Pinpoint the cell where the given text exists, returning its (x, y) midpoint coordinate. 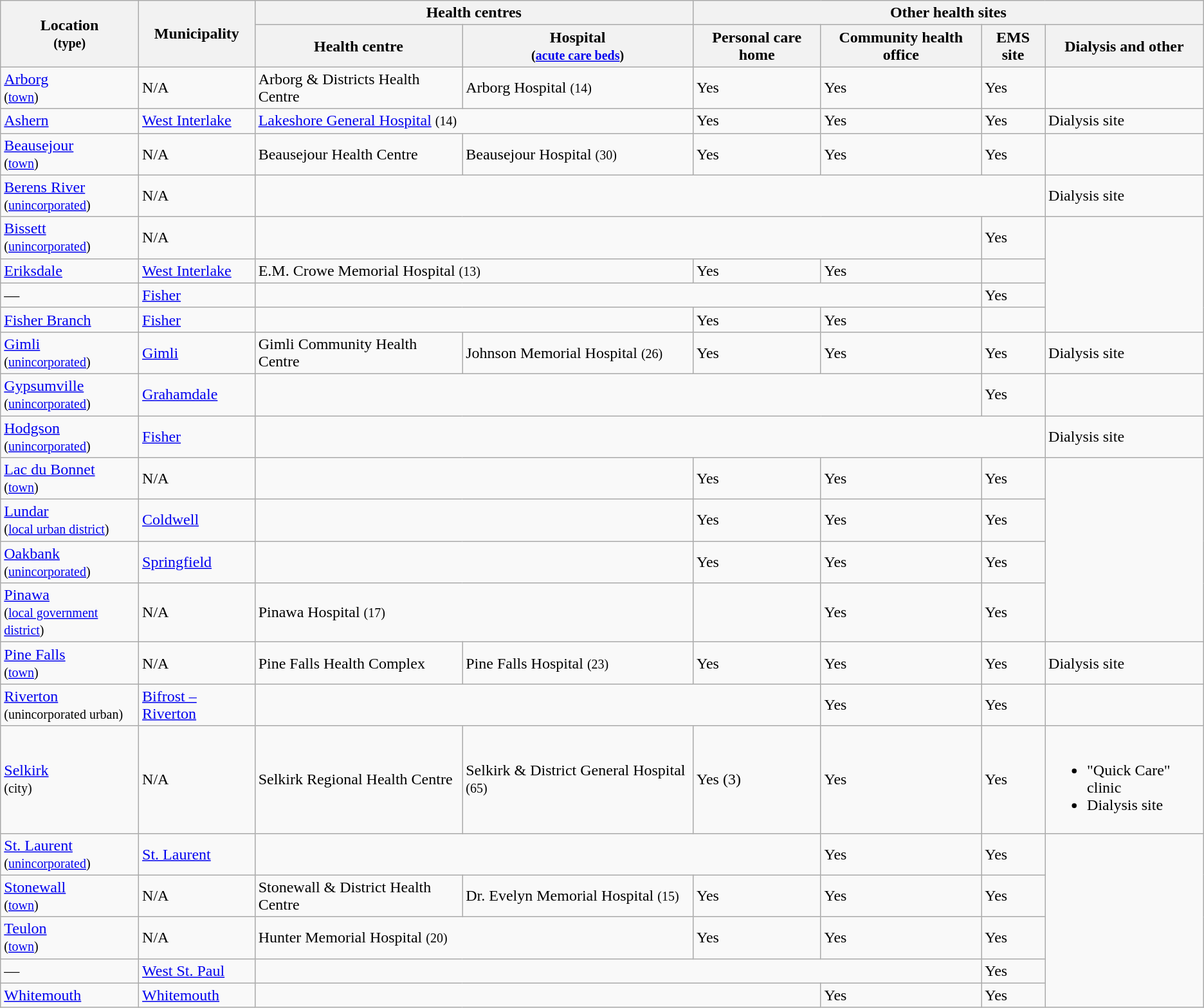
Personal care home (756, 46)
Pinawa Hospital (17) (473, 613)
Dr. Evelyn Memorial Hospital (15) (578, 896)
Arborg Hospital (14) (578, 87)
Selkirk(city) (69, 779)
Teulon(town) (69, 937)
Selkirk & District General Hospital (65) (578, 779)
Berens River(unincorporated) (69, 195)
Municipality (197, 33)
St. Laurent(unincorporated) (69, 854)
"Quick Care" clinicDialysis site (1124, 779)
Gimli Community Health Centre (359, 352)
Eriksdale (69, 271)
Lundar(local urban district) (69, 521)
West St. Paul (197, 971)
Grahamdale (197, 395)
Lac du Bonnet(town) (69, 478)
Pine Falls(town) (69, 663)
Oakbank(unincorporated) (69, 562)
Stonewall(town) (69, 896)
Pine Falls Health Complex (359, 663)
Stonewall & District Health Centre (359, 896)
Johnson Memorial Hospital (26) (578, 352)
Dialysis and other (1124, 46)
Gimli (197, 352)
Hodgson(unincorporated) (69, 436)
Lakeshore General Hospital (14) (473, 121)
Riverton(unincorporated urban) (69, 705)
Gypsumville(unincorporated) (69, 395)
Pinawa(local government district) (69, 613)
Arborg & Districts Health Centre (359, 87)
Springfield (197, 562)
Health centres (473, 13)
Ashern (69, 121)
Yes (3) (756, 779)
Beausejour(town) (69, 154)
Beausejour Hospital (30) (578, 154)
Other health sites (948, 13)
EMS site (1014, 46)
Beausejour Health Centre (359, 154)
Bifrost – Riverton (197, 705)
Hunter Memorial Hospital (20) (473, 937)
Arborg(town) (69, 87)
Coldwell (197, 521)
Pine Falls Hospital (23) (578, 663)
Hospital(acute care beds) (578, 46)
Fisher Branch (69, 319)
Location(type) (69, 33)
Bissett(unincorporated) (69, 238)
E.M. Crowe Memorial Hospital (13) (473, 271)
Gimli(unincorporated) (69, 352)
St. Laurent (197, 854)
Health centre (359, 46)
Selkirk Regional Health Centre (359, 779)
Community health office (901, 46)
